Scan for the cell matching the given text and deliver its (x, y) coordinate at center. 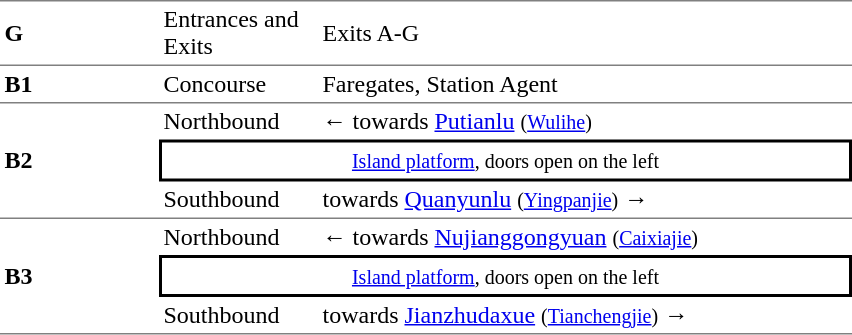
← towards Nujianggongyuan (Caixiajie) (585, 237)
B2 (80, 162)
B3 (80, 277)
← towards Putianlu (Wulihe) (585, 122)
Entrances and Exits (238, 33)
B1 (80, 85)
Concourse (238, 85)
Faregates, Station Agent (585, 85)
G (80, 33)
towards Quanyunlu (Yingpanjie) → (585, 201)
Exits A-G (585, 33)
towards Jianzhudaxue (Tianchengjie) → (585, 316)
